Identify which cell holds the provided text, then report its (x, y) central coordinate. 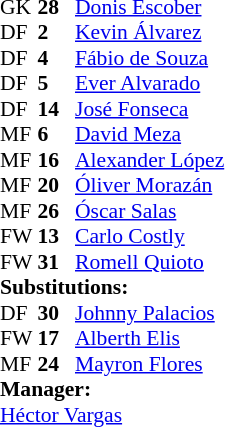
17 (57, 339)
Johnny Palacios (150, 313)
José Fonseca (150, 109)
20 (57, 185)
Alberth Elis (150, 339)
5 (57, 83)
16 (57, 160)
26 (57, 211)
Kevin Álvarez (150, 33)
2 (57, 33)
Substitutions: (112, 287)
30 (57, 313)
Manager: (112, 389)
Carlo Costly (150, 237)
24 (57, 364)
Óliver Morazán (150, 185)
Ever Alvarado (150, 83)
Óscar Salas (150, 211)
Romell Quioto (150, 262)
David Meza (150, 135)
Mayron Flores (150, 364)
4 (57, 58)
13 (57, 237)
Fábio de Souza (150, 58)
6 (57, 135)
14 (57, 109)
31 (57, 262)
Alexander López (150, 160)
